Search for the cell housing the specified text and yield its (X, Y) center coordinate. 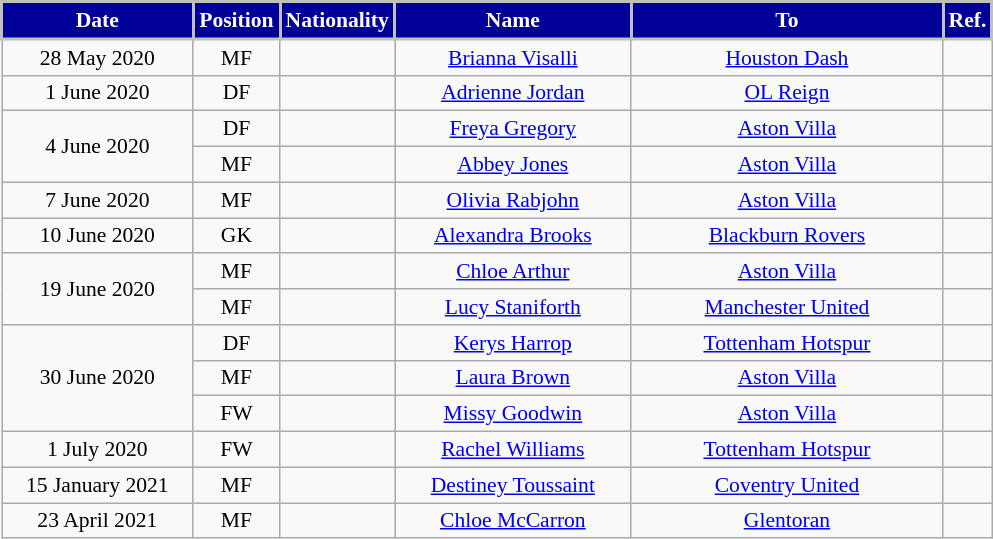
10 June 2020 (98, 236)
Missy Goodwin (514, 414)
Houston Dash (787, 57)
Freya Gregory (514, 129)
Kerys Harrop (514, 343)
30 June 2020 (98, 378)
1 July 2020 (98, 450)
Laura Brown (514, 378)
Olivia Rabjohn (514, 200)
Coventry United (787, 485)
7 June 2020 (98, 200)
Ref. (968, 20)
Lucy Staniforth (514, 307)
Alexandra Brooks (514, 236)
GK (236, 236)
Date (98, 20)
Chloe McCarron (514, 521)
To (787, 20)
19 June 2020 (98, 290)
Blackburn Rovers (787, 236)
Manchester United (787, 307)
Destiney Toussaint (514, 485)
Nationality (338, 20)
Abbey Jones (514, 165)
28 May 2020 (98, 57)
Position (236, 20)
1 June 2020 (98, 93)
Chloe Arthur (514, 272)
Rachel Williams (514, 450)
23 April 2021 (98, 521)
Adrienne Jordan (514, 93)
OL Reign (787, 93)
Glentoran (787, 521)
Name (514, 20)
4 June 2020 (98, 146)
15 January 2021 (98, 485)
Brianna Visalli (514, 57)
